For the text-containing cell, return its midpoint in (x, y) coordinate format. 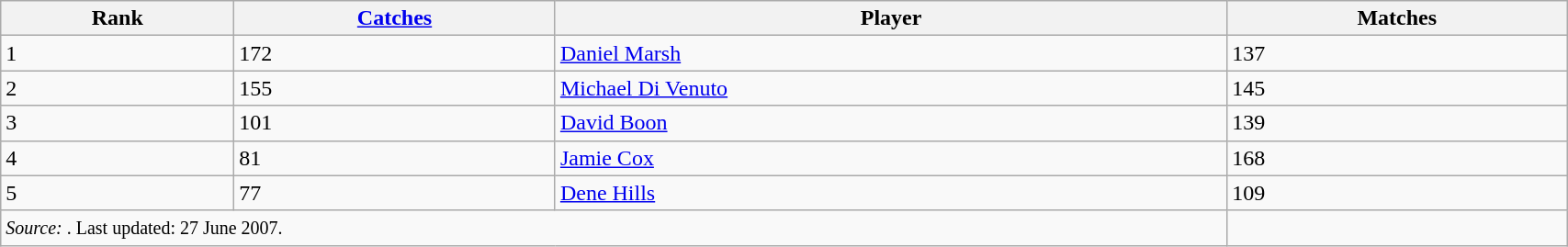
172 (395, 53)
David Boon (891, 123)
137 (1397, 53)
Rank (118, 18)
Michael Di Venuto (891, 88)
109 (1397, 193)
139 (1397, 123)
Catches (395, 18)
Dene Hills (891, 193)
101 (395, 123)
Player (891, 18)
5 (118, 193)
Matches (1397, 18)
77 (395, 193)
3 (118, 123)
168 (1397, 158)
145 (1397, 88)
1 (118, 53)
155 (395, 88)
Source: . Last updated: 27 June 2007. (614, 228)
Daniel Marsh (891, 53)
4 (118, 158)
81 (395, 158)
Jamie Cox (891, 158)
2 (118, 88)
